From the cell containing the given text, extract its center point as (x, y) coordinate. 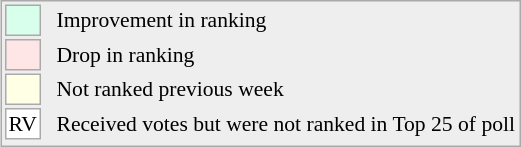
RV (23, 124)
Received votes but were not ranked in Top 25 of poll (286, 124)
Improvement in ranking (286, 20)
Not ranked previous week (286, 90)
Drop in ranking (286, 55)
